Provide the (X, Y) coordinate of the cell's center where the given text is located.  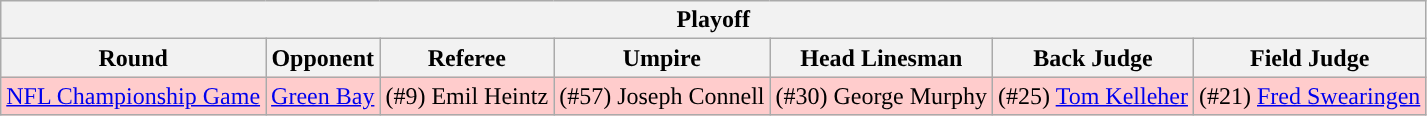
Green Bay (323, 96)
Back Judge (1094, 58)
Playoff (714, 20)
(#57) Joseph Connell (662, 96)
Head Linesman (882, 58)
Referee (467, 58)
(#30) George Murphy (882, 96)
(#9) Emil Heintz (467, 96)
Round (134, 58)
Umpire (662, 58)
(#25) Tom Kelleher (1094, 96)
(#21) Fred Swearingen (1309, 96)
NFL Championship Game (134, 96)
Opponent (323, 58)
Field Judge (1309, 58)
